Extract the [x, y] coordinate from the center of the cell holding the provided text.  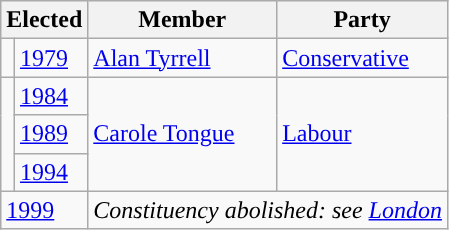
Member [182, 20]
Labour [362, 134]
Conservative [362, 58]
Carole Tongue [182, 134]
Elected [44, 20]
Party [362, 20]
Constituency abolished: see London [268, 210]
Alan Tyrrell [182, 58]
1994 [50, 172]
1989 [50, 134]
1979 [50, 58]
1999 [44, 210]
1984 [50, 96]
